Output the (x, y) coordinate of the center of the cell containing the given text.  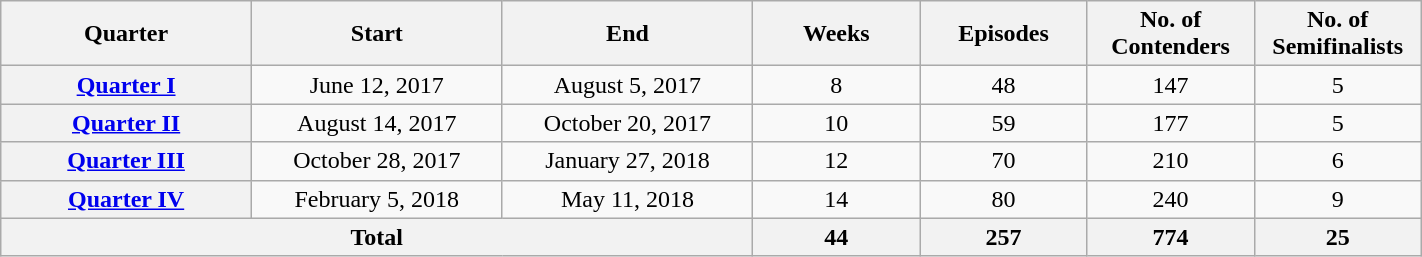
Quarter (126, 34)
August 14, 2017 (376, 123)
Total (377, 237)
No. of Semifinalists (1338, 34)
9 (1338, 199)
January 27, 2018 (628, 161)
August 5, 2017 (628, 85)
257 (1004, 237)
February 5, 2018 (376, 199)
October 28, 2017 (376, 161)
59 (1004, 123)
210 (1170, 161)
May 11, 2018 (628, 199)
80 (1004, 199)
12 (836, 161)
48 (1004, 85)
End (628, 34)
774 (1170, 237)
6 (1338, 161)
Quarter I (126, 85)
70 (1004, 161)
Quarter II (126, 123)
Weeks (836, 34)
Quarter III (126, 161)
147 (1170, 85)
No. of Contenders (1170, 34)
240 (1170, 199)
177 (1170, 123)
Start (376, 34)
October 20, 2017 (628, 123)
Episodes (1004, 34)
8 (836, 85)
June 12, 2017 (376, 85)
Quarter IV (126, 199)
10 (836, 123)
25 (1338, 237)
44 (836, 237)
14 (836, 199)
